Locate the cell with the specified text and output its [x, y] center coordinate. 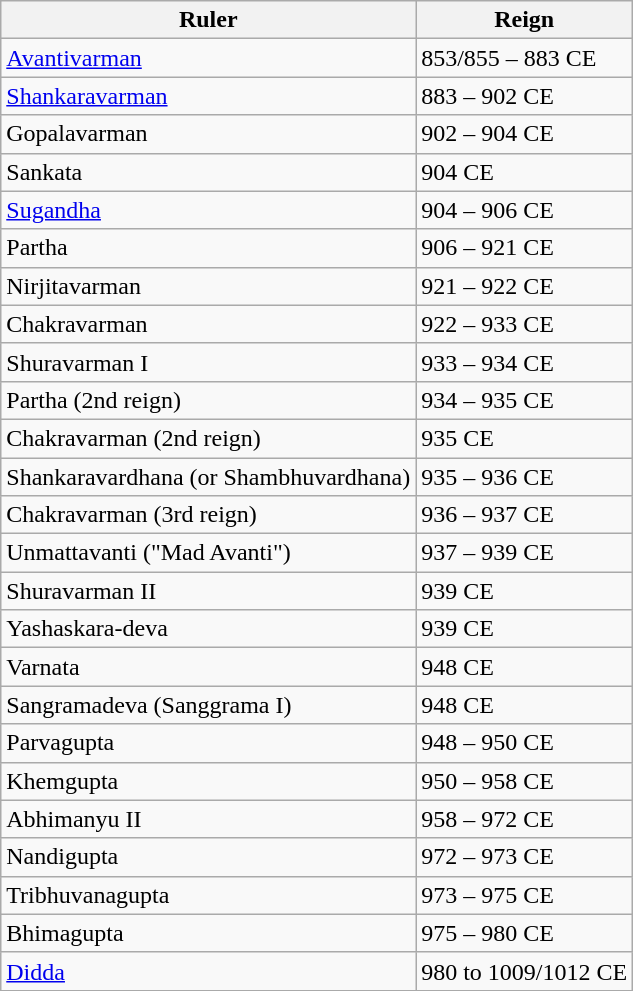
Parvagupta [208, 743]
Chakravarman [208, 324]
980 to 1009/1012 CE [524, 971]
Avantivarman [208, 58]
Sankata [208, 172]
975 – 980 CE [524, 933]
Ruler [208, 20]
Nirjitavarman [208, 286]
Sangramadeva (Sanggrama I) [208, 705]
902 – 904 CE [524, 134]
Shankaravarman [208, 96]
906 – 921 CE [524, 248]
Chakravarman (2nd reign) [208, 438]
950 – 958 CE [524, 781]
Partha (2nd reign) [208, 400]
904 – 906 CE [524, 210]
Abhimanyu II [208, 819]
Yashaskara-deva [208, 629]
Gopalavarman [208, 134]
972 – 973 CE [524, 857]
Partha [208, 248]
973 – 975 CE [524, 895]
933 – 934 CE [524, 362]
935 – 936 CE [524, 477]
948 – 950 CE [524, 743]
937 – 939 CE [524, 553]
934 – 935 CE [524, 400]
Bhimagupta [208, 933]
958 – 972 CE [524, 819]
853/855 – 883 CE [524, 58]
Sugandha [208, 210]
Khemgupta [208, 781]
Varnata [208, 667]
Chakravarman (3rd reign) [208, 515]
935 CE [524, 438]
936 – 937 CE [524, 515]
Tribhuvanagupta [208, 895]
922 – 933 CE [524, 324]
921 – 922 CE [524, 286]
Didda [208, 971]
Reign [524, 20]
Shuravarman I [208, 362]
Nandigupta [208, 857]
904 CE [524, 172]
Unmattavanti ("Mad Avanti") [208, 553]
Shuravarman II [208, 591]
Shankaravardhana (or Shambhuvardhana) [208, 477]
883 – 902 CE [524, 96]
